Return [x, y] of the center of cell containing provided text 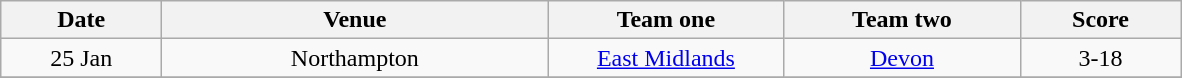
3-18 [1100, 58]
25 Jan [82, 58]
East Midlands [666, 58]
Venue [355, 20]
Score [1100, 20]
Northampton [355, 58]
Team two [902, 20]
Date [82, 20]
Team one [666, 20]
Devon [902, 58]
